Capture the cell that displays the provided text and extract its [x, y] central coordinate. 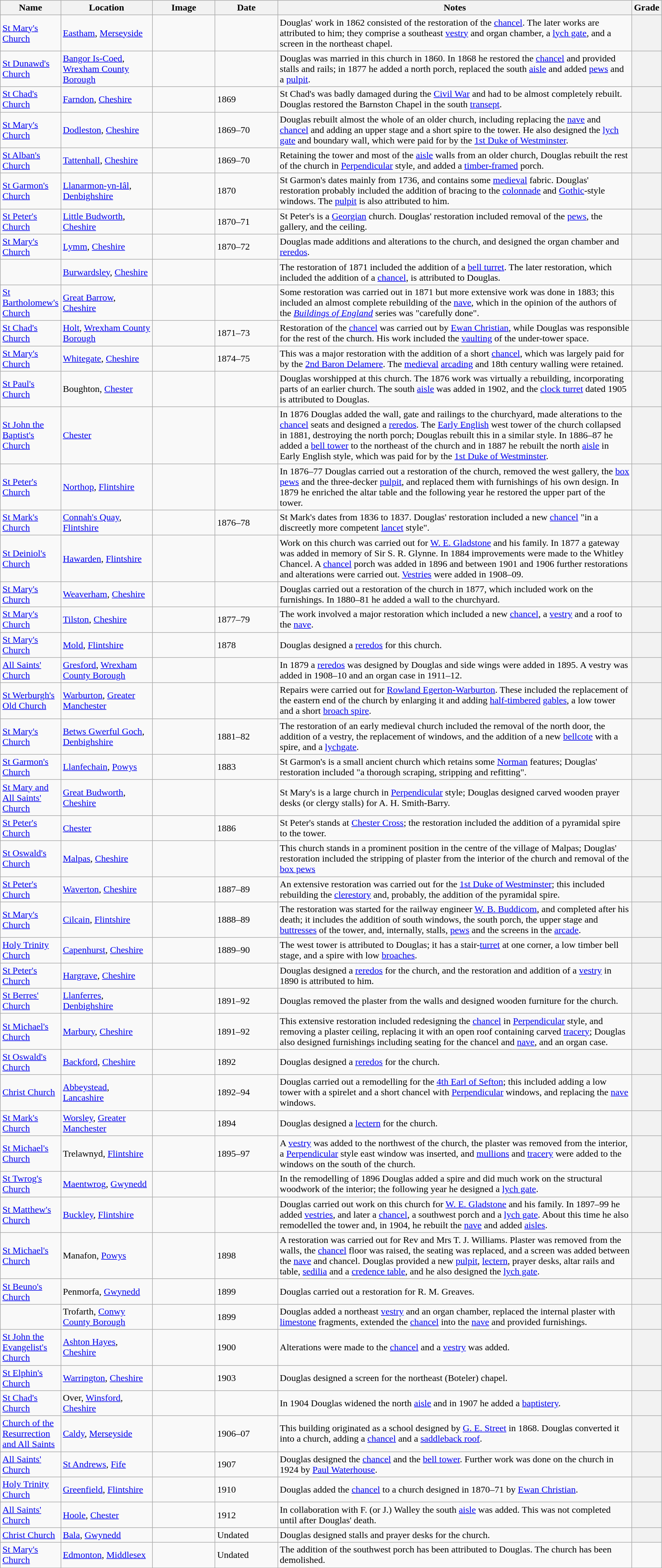
1871–73 [246, 333]
Waverton, Cheshire [107, 889]
1876–78 [246, 523]
Manafon, Powys [107, 1256]
Llanferres, Denbighshire [107, 1001]
1874–75 [246, 358]
Douglas designed a lectern for the church. [455, 1123]
Maentwrog, Gwynedd [107, 1184]
1881–82 [246, 736]
Caldy, Merseyside [107, 1434]
1883 [246, 767]
Douglas designed a screen for the northeast (Boteler) chapel. [455, 1378]
Great Barrow, Cheshire [107, 302]
The work involved a major restoration which included a new chancel, a vestry and a roof to the nave. [455, 620]
St Peter's is a Georgian church. Douglas' restoration included removal of the pews, the gallery, and the ceiling. [455, 222]
Northop, Flintshire [107, 487]
Warburton, Greater Manchester [107, 701]
1910 [246, 1490]
Bangor Is-Coed, Wrexham County Borough [107, 69]
Whitegate, Cheshire [107, 358]
1886 [246, 828]
Cilcain, Flintshire [107, 920]
1889–90 [246, 950]
Trofarth, Conwy County Borough [107, 1316]
St Paul's Church [30, 389]
In 1904 Douglas widened the north aisle and in 1907 he added a baptistery. [455, 1404]
Abbeystead, Lancashire [107, 1093]
Llanfechain, Powys [107, 767]
Douglas removed the plaster from the walls and designed wooden furniture for the church. [455, 1001]
St Beuno's Church [30, 1292]
Malpas, Cheshire [107, 858]
St Berres' Church [30, 1001]
Douglas designed a reredos for the church. [455, 1062]
Douglas designed a reredos for the church, and the restoration and addition of a vestry in 1890 is attributed to him. [455, 976]
1870 [246, 191]
The west tower is attributed to Douglas; it has a stair-turret at one corner, a low timber bell stage, and a spire with low broaches. [455, 950]
Church of the Resurrection and All Saints [30, 1434]
This building originated as a school designed by G. E. Street in 1868. Douglas converted it into a church, adding a chancel and a saddleback roof. [455, 1434]
Tattenhall, Cheshire [107, 160]
Little Budworth, Cheshire [107, 222]
1892–94 [246, 1093]
Holt, Wrexham County Borough [107, 333]
Douglas carried out a restoration of the church in 1877, which included work on the furnishings. In 1880–81 he added a wall to the churchyard. [455, 594]
1877–79 [246, 620]
In collaboration with F. (or J.) Walley the south aisle was added. This was not completed until after Douglas' death. [455, 1515]
Hargrave, Cheshire [107, 976]
1894 [246, 1123]
1888–89 [246, 920]
Bala, Gwynedd [107, 1535]
Boughton, Chester [107, 389]
Douglas carried out a restoration for R. M. Greaves. [455, 1292]
Notes [455, 8]
Capenhurst, Cheshire [107, 950]
St Elphin's Church [30, 1378]
St Matthew's Church [30, 1215]
St Dunawd's Church [30, 69]
Worsley, Greater Manchester [107, 1123]
Date [246, 8]
Warrington, Cheshire [107, 1378]
1898 [246, 1256]
Betws Gwerful Goch, Denbighshire [107, 736]
Burwardsley, Cheshire [107, 272]
Image [183, 8]
Connah's Quay, Flintshire [107, 523]
1903 [246, 1378]
Hawarden, Flintshire [107, 558]
Edmonton, Middlesex [107, 1555]
Great Budworth, Cheshire [107, 797]
Location [107, 8]
Trelawnyd, Flintshire [107, 1154]
1907 [246, 1464]
Gresford, Wrexham County Borough [107, 670]
Farndon, Cheshire [107, 100]
1870–71 [246, 222]
St Mark's dates from 1836 to 1837. Douglas' restoration included a new chancel "in a discreetly more competent lancet style". [455, 523]
St Chad's was badly damaged during the Civil War and had to be almost completely rebuilt. Douglas restored the Barnston Chapel in the south transept. [455, 100]
1892 [246, 1062]
St John the Baptist's Church [30, 435]
St Mary and All Saints' Church [30, 797]
1869 [246, 100]
Eastham, Merseyside [107, 33]
Backford, Cheshire [107, 1062]
Douglas designed a reredos for this church. [455, 645]
St Peter's stands at Chester Cross; the restoration included the addition of a pyramidal spire to the tower. [455, 828]
Douglas added the chancel to a church designed in 1870–71 by Ewan Christian. [455, 1490]
Greenfield, Flintshire [107, 1490]
Douglas made additions and alterations to the church, and designed the organ chamber and reredos. [455, 246]
Penmorfa, Gwynedd [107, 1292]
Alterations were made to the chancel and a vestry was added. [455, 1347]
Grade [646, 8]
Over, Winsford, Cheshire [107, 1404]
St Andrews, Fife [107, 1464]
Hoole, Chester [107, 1515]
The addition of the southwest porch has been attributed to Douglas. The church has been demolished. [455, 1555]
Douglas designed the chancel and the bell tower. Further work was done on the church in 1924 by Paul Waterhouse. [455, 1464]
St Mary's is a large church in Perpendicular style; Douglas designed carved wooden prayer desks (or clergy stalls) for A. H. Smith-Barry. [455, 797]
1900 [246, 1347]
Marbury, Cheshire [107, 1031]
1906–07 [246, 1434]
1870–72 [246, 246]
Dodleston, Cheshire [107, 130]
Name [30, 8]
1912 [246, 1515]
St John the Evangelist's Church [30, 1347]
1878 [246, 645]
Weaverham, Cheshire [107, 594]
St Bartholomew's Church [30, 302]
St Werburgh's Old Church [30, 701]
St Alban's Church [30, 160]
Ashton Hayes, Cheshire [107, 1347]
Tilston, Cheshire [107, 620]
St Twrog's Church [30, 1184]
1887–89 [246, 889]
Llanarmon-yn-Iâl, Denbighshire [107, 191]
Lymm, Cheshire [107, 246]
In 1879 a reredos was designed by Douglas and side wings were added in 1895. A vestry was added in 1908–10 and an organ case in 1911–12. [455, 670]
1895–97 [246, 1154]
Buckley, Flintshire [107, 1215]
St Deiniol's Church [30, 558]
Douglas designed stalls and prayer desks for the church. [455, 1535]
Mold, Flintshire [107, 645]
